From the cell containing the given text, extract its center point as [X, Y] coordinate. 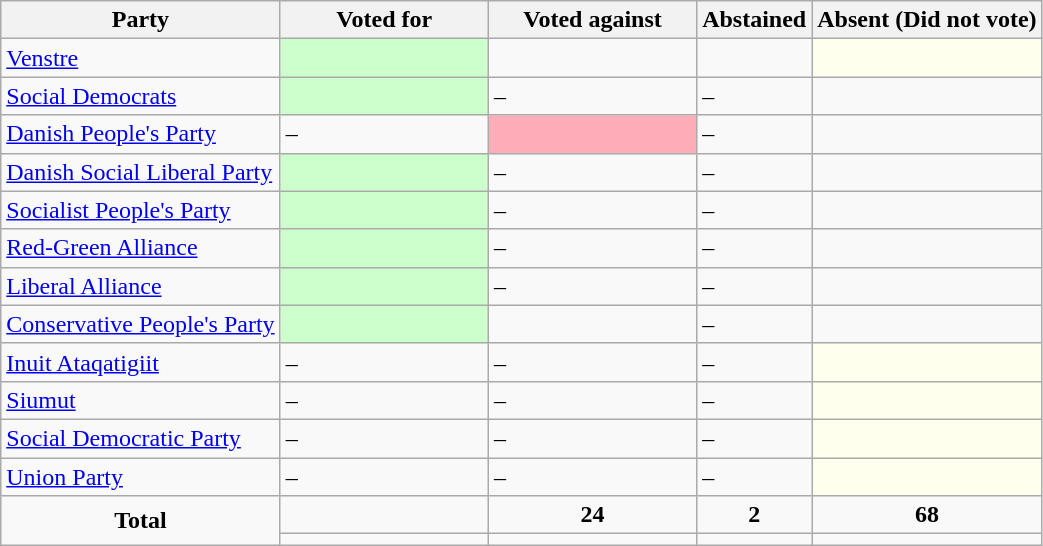
24 [592, 515]
Danish Social Liberal Party [140, 172]
Voted against [592, 20]
Liberal Alliance [140, 286]
Siumut [140, 400]
Inuit Ataqatigiit [140, 362]
Abstained [754, 20]
Union Party [140, 477]
Total [140, 520]
68 [927, 515]
Social Democrats [140, 96]
Danish People's Party [140, 134]
Socialist People's Party [140, 210]
Party [140, 20]
Absent (Did not vote) [927, 20]
Red-Green Alliance [140, 248]
Venstre [140, 58]
2 [754, 515]
Social Democratic Party [140, 438]
Voted for [384, 20]
Conservative People's Party [140, 324]
